Output the (x, y) coordinate of the center of the cell containing the given text.  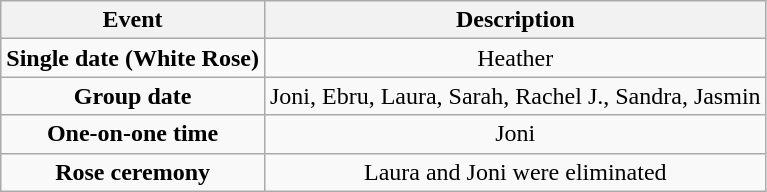
Joni, Ebru, Laura, Sarah, Rachel J., Sandra, Jasmin (515, 96)
Laura and Joni were eliminated (515, 172)
Event (133, 20)
Group date (133, 96)
Single date (White Rose) (133, 58)
Description (515, 20)
One-on-one time (133, 134)
Heather (515, 58)
Rose ceremony (133, 172)
Joni (515, 134)
